Scan for the cell matching the given text and deliver its [X, Y] coordinate at center. 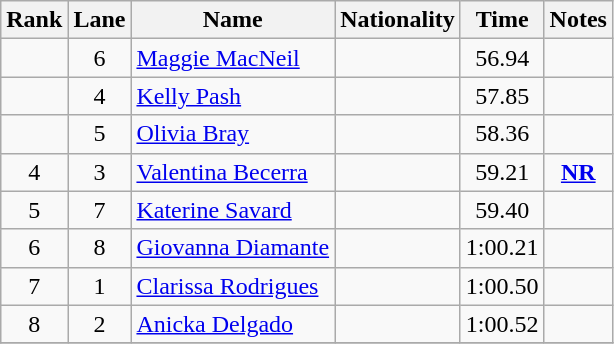
59.21 [502, 172]
Maggie MacNeil [233, 58]
1 [100, 286]
56.94 [502, 58]
Nationality [398, 20]
1:00.52 [502, 324]
Katerine Savard [233, 210]
59.40 [502, 210]
Anicka Delgado [233, 324]
Lane [100, 20]
Giovanna Diamante [233, 248]
Notes [578, 20]
Olivia Bray [233, 134]
1:00.50 [502, 286]
Time [502, 20]
Rank [34, 20]
3 [100, 172]
57.85 [502, 96]
Clarissa Rodrigues [233, 286]
2 [100, 324]
1:00.21 [502, 248]
Kelly Pash [233, 96]
58.36 [502, 134]
NR [578, 172]
Name [233, 20]
Valentina Becerra [233, 172]
